Return (X, Y) of the center of cell containing provided text 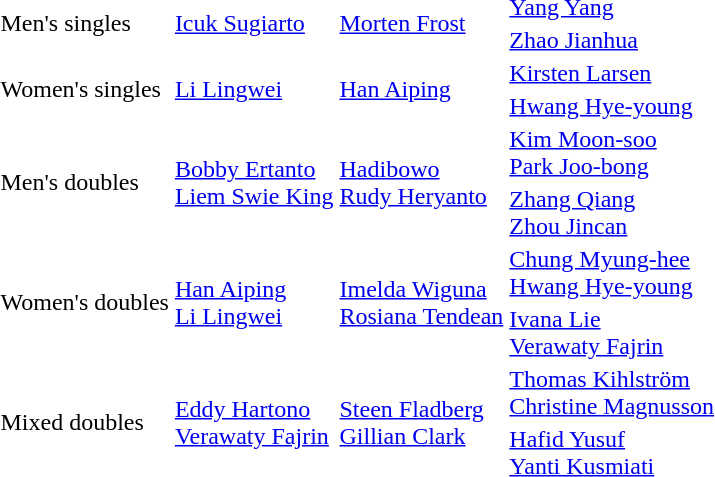
Hadibowo Rudy Heryanto (422, 182)
Han Aiping Li Lingwei (254, 302)
Bobby Ertanto Liem Swie King (254, 182)
Han Aiping (422, 90)
Li Lingwei (254, 90)
Imelda Wiguna Rosiana Tendean (422, 302)
